Return [X, Y] of the center of cell containing provided text 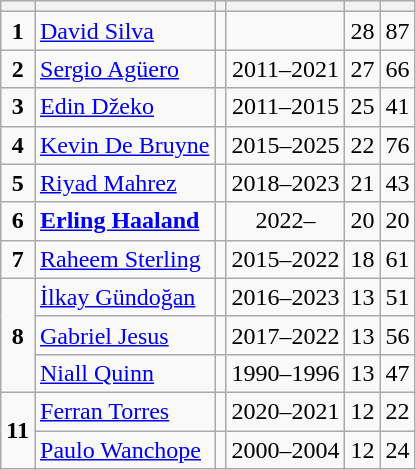
2020–2021 [286, 411]
Niall Quinn [124, 373]
Ferran Torres [124, 411]
Edin Džeko [124, 107]
2 [18, 69]
1 [18, 31]
1990–1996 [286, 373]
2017–2022 [286, 335]
4 [18, 145]
İlkay Gündoğan [124, 297]
3 [18, 107]
2000–2004 [286, 449]
76 [398, 145]
2015–2025 [286, 145]
2011–2021 [286, 69]
2022– [286, 221]
Sergio Agüero [124, 69]
56 [398, 335]
21 [362, 183]
Erling Haaland [124, 221]
25 [362, 107]
41 [398, 107]
27 [362, 69]
28 [362, 31]
2016–2023 [286, 297]
Kevin De Bruyne [124, 145]
11 [18, 430]
61 [398, 259]
24 [398, 449]
87 [398, 31]
Raheem Sterling [124, 259]
7 [18, 259]
51 [398, 297]
18 [362, 259]
66 [398, 69]
David Silva [124, 31]
47 [398, 373]
8 [18, 335]
5 [18, 183]
2015–2022 [286, 259]
2018–2023 [286, 183]
43 [398, 183]
6 [18, 221]
Gabriel Jesus [124, 335]
Riyad Mahrez [124, 183]
Paulo Wanchope [124, 449]
2011–2015 [286, 107]
